Find where the given text appears and provide that cell's center as (x, y) coordinate. 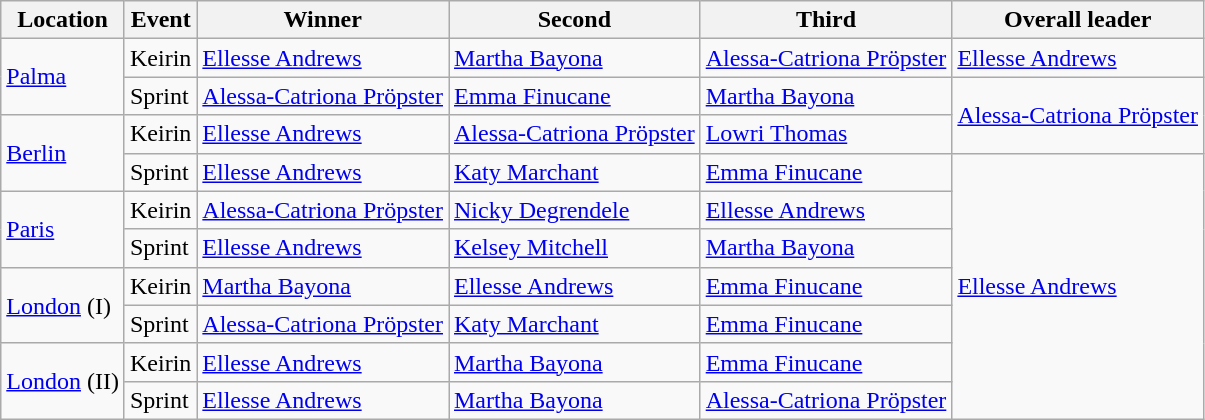
Paris (63, 229)
London (I) (63, 305)
Berlin (63, 153)
Winner (323, 20)
London (II) (63, 381)
Third (826, 20)
Second (574, 20)
Lowri Thomas (826, 134)
Event (160, 20)
Kelsey Mitchell (574, 248)
Nicky Degrendele (574, 210)
Location (63, 20)
Overall leader (1078, 20)
Palma (63, 77)
